Return [X, Y] of the center of cell containing provided text 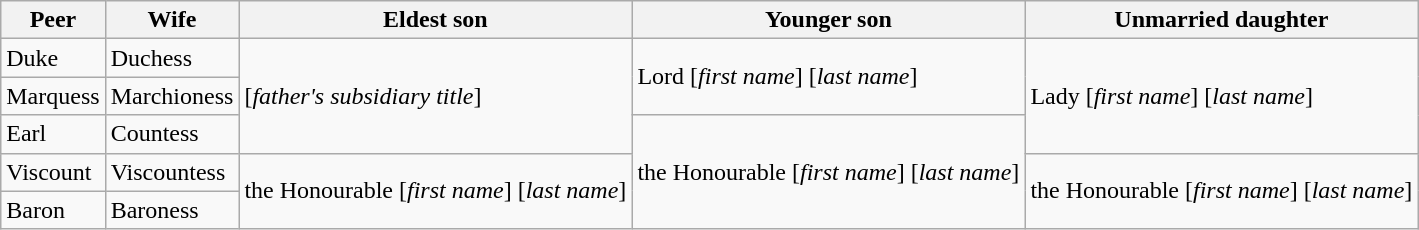
Wife [172, 20]
Marchioness [172, 96]
Lord [first name] [last name] [828, 77]
[father's subsidiary title] [436, 96]
Countess [172, 134]
Duke [53, 58]
Viscountess [172, 172]
Unmarried daughter [1222, 20]
Marquess [53, 96]
Lady [first name] [last name] [1222, 96]
Duchess [172, 58]
Eldest son [436, 20]
Younger son [828, 20]
Peer [53, 20]
Viscount [53, 172]
Earl [53, 134]
Baroness [172, 210]
Baron [53, 210]
